Pinpoint the cell where the given text exists, returning its [X, Y] midpoint coordinate. 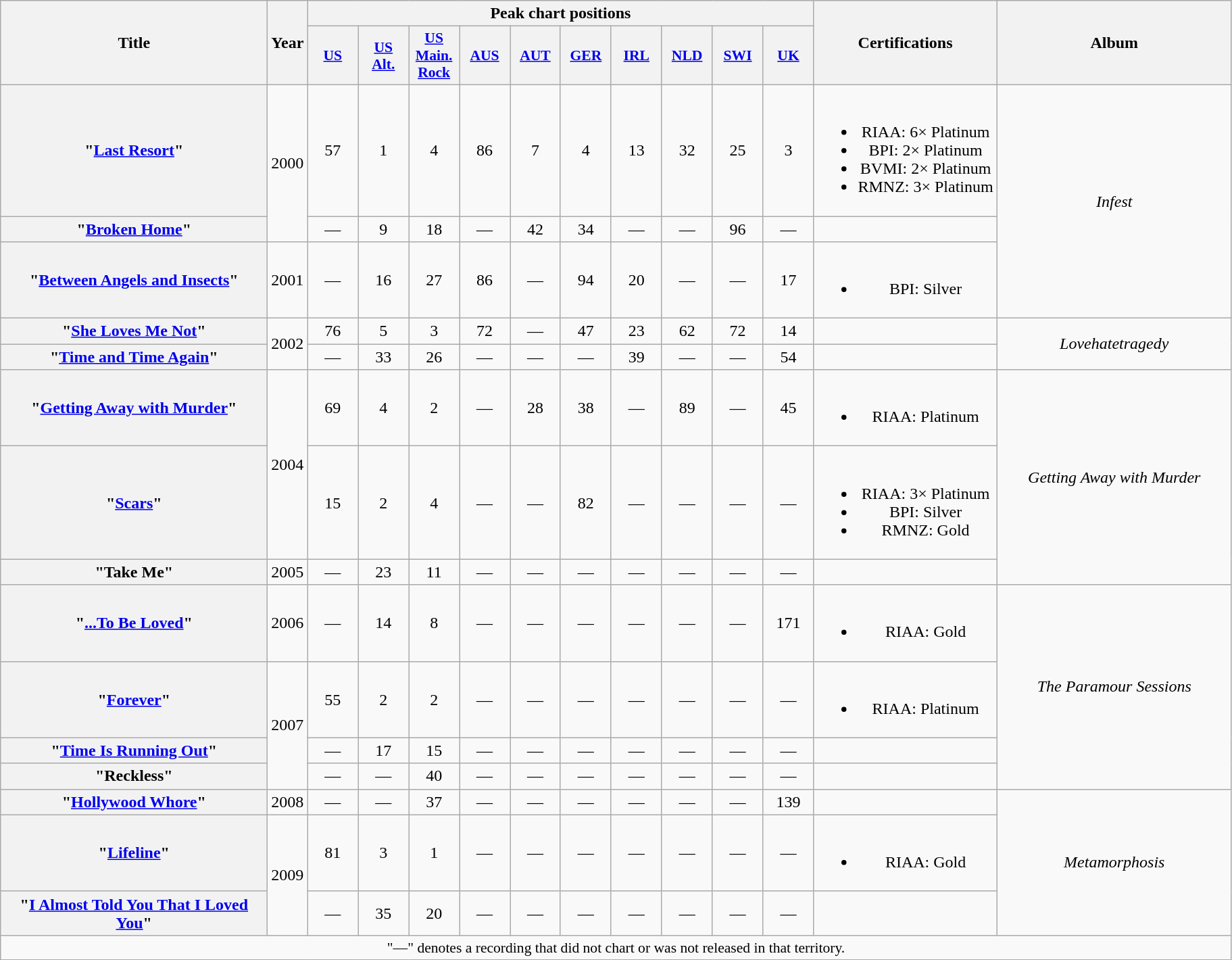
GER [585, 55]
"She Loves Me Not" [134, 331]
28 [535, 408]
"Forever" [134, 699]
8 [434, 623]
2006 [288, 623]
"Hollywood Whore" [134, 802]
7 [535, 150]
11 [434, 572]
13 [637, 150]
AUS [485, 55]
"Time and Time Again" [134, 357]
54 [788, 357]
82 [585, 503]
89 [687, 408]
UK [788, 55]
33 [384, 357]
96 [738, 229]
2000 [288, 163]
US [332, 55]
BPI: Silver [906, 280]
NLD [687, 55]
SWI [738, 55]
Certifications [906, 43]
"Reckless" [134, 776]
2007 [288, 725]
139 [788, 802]
"Between Angels and Insects" [134, 280]
Metamorphosis [1114, 862]
2001 [288, 280]
"—" denotes a recording that did not chart or was not released in that territory. [616, 947]
Peak chart positions [561, 14]
2002 [288, 344]
2004 [288, 464]
9 [384, 229]
"...To Be Loved" [134, 623]
Lovehatetragedy [1114, 344]
45 [788, 408]
"Broken Home" [134, 229]
25 [738, 150]
39 [637, 357]
USMain. Rock [434, 55]
IRL [637, 55]
2009 [288, 875]
The Paramour Sessions [1114, 687]
"Scars" [134, 503]
34 [585, 229]
Year [288, 43]
"Lifeline" [134, 853]
16 [384, 280]
"Time Is Running Out" [134, 750]
"I Almost Told You That I Loved You" [134, 913]
Title [134, 43]
38 [585, 408]
35 [384, 913]
"Getting Away with Murder" [134, 408]
42 [535, 229]
69 [332, 408]
Getting Away with Murder [1114, 477]
"Last Resort" [134, 150]
32 [687, 150]
37 [434, 802]
"Take Me" [134, 572]
26 [434, 357]
57 [332, 150]
2008 [288, 802]
76 [332, 331]
62 [687, 331]
27 [434, 280]
5 [384, 331]
55 [332, 699]
Infest [1114, 201]
2005 [288, 572]
RIAA: 6× PlatinumBPI: 2× PlatinumBVMI: 2× PlatinumRMNZ: 3× Platinum [906, 150]
47 [585, 331]
171 [788, 623]
RIAA: 3× PlatinumBPI: SilverRMNZ: Gold [906, 503]
40 [434, 776]
18 [434, 229]
81 [332, 853]
AUT [535, 55]
USAlt. [384, 55]
94 [585, 280]
Album [1114, 43]
